Detect which cell encompasses the target text, then output its [X, Y] center coordinate. 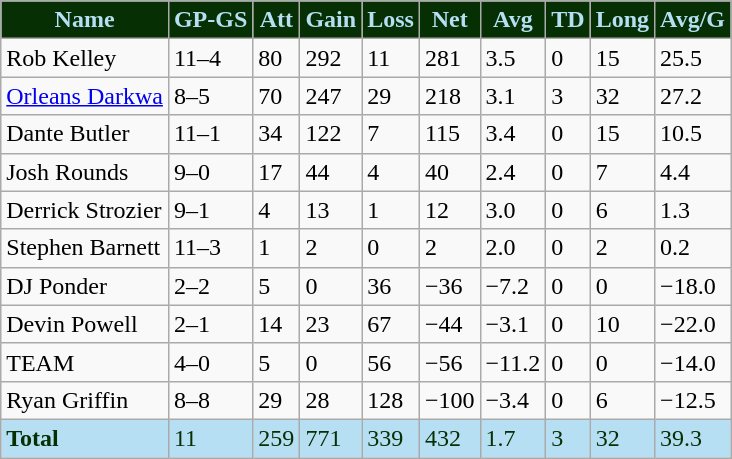
9–0 [210, 172]
13 [331, 210]
67 [391, 324]
3.0 [513, 210]
3.5 [513, 58]
Ryan Griffin [85, 400]
281 [450, 58]
259 [276, 438]
28 [331, 400]
23 [331, 324]
12 [450, 210]
4–0 [210, 362]
11–4 [210, 58]
Rob Kelley [85, 58]
Avg/G [693, 20]
−11.2 [513, 362]
Josh Rounds [85, 172]
34 [276, 134]
GP-GS [210, 20]
771 [331, 438]
122 [331, 134]
−3.4 [513, 400]
Long [622, 20]
Derrick Strozier [85, 210]
3.4 [513, 134]
−36 [450, 286]
292 [331, 58]
432 [450, 438]
10.5 [693, 134]
3.1 [513, 96]
8–8 [210, 400]
Total [85, 438]
8–5 [210, 96]
Net [450, 20]
DJ Ponder [85, 286]
14 [276, 324]
1.3 [693, 210]
115 [450, 134]
−100 [450, 400]
44 [331, 172]
36 [391, 286]
−18.0 [693, 286]
40 [450, 172]
Loss [391, 20]
Avg [513, 20]
2–1 [210, 324]
−3.1 [513, 324]
2.0 [513, 248]
128 [391, 400]
Att [276, 20]
2–2 [210, 286]
Orleans Darkwa [85, 96]
−12.5 [693, 400]
Gain [331, 20]
56 [391, 362]
11–1 [210, 134]
−44 [450, 324]
70 [276, 96]
−56 [450, 362]
−22.0 [693, 324]
17 [276, 172]
Stephen Barnett [85, 248]
1.7 [513, 438]
0.2 [693, 248]
TEAM [85, 362]
2.4 [513, 172]
218 [450, 96]
25.5 [693, 58]
9–1 [210, 210]
4.4 [693, 172]
Name [85, 20]
80 [276, 58]
339 [391, 438]
−14.0 [693, 362]
Dante Butler [85, 134]
Devin Powell [85, 324]
247 [331, 96]
10 [622, 324]
11–3 [210, 248]
TD [568, 20]
39.3 [693, 438]
27.2 [693, 96]
−7.2 [513, 286]
